Return the (X, Y) coordinate for the center point of the cell that contains the specified text.  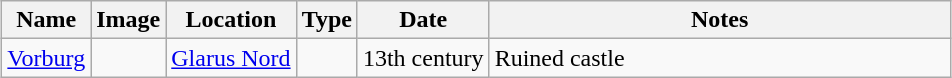
Glarus Nord (231, 58)
Location (231, 20)
Date (423, 20)
13th century (423, 58)
Ruined castle (720, 58)
Name (46, 20)
Vorburg (46, 58)
Notes (720, 20)
Image (128, 20)
Type (326, 20)
